Locate the cell with the specified text and output its (X, Y) center coordinate. 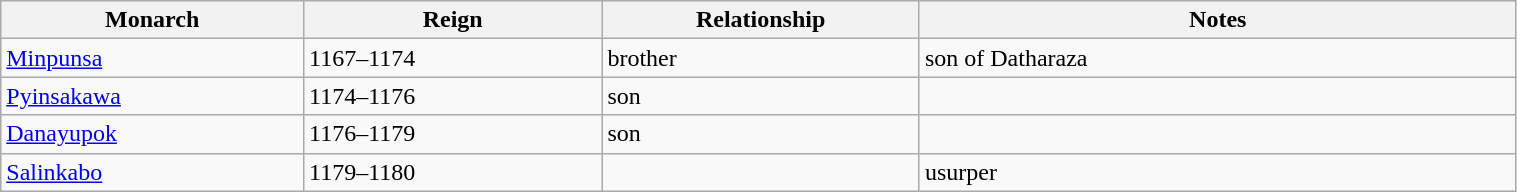
brother (761, 58)
Notes (1218, 20)
Danayupok (152, 134)
usurper (1218, 172)
Pyinsakawa (152, 96)
son of Datharaza (1218, 58)
Salinkabo (152, 172)
Minpunsa (152, 58)
1174–1176 (453, 96)
1176–1179 (453, 134)
1179–1180 (453, 172)
Relationship (761, 20)
Monarch (152, 20)
Reign (453, 20)
1167–1174 (453, 58)
